Scan for the cell matching the given text and deliver its [X, Y] coordinate at center. 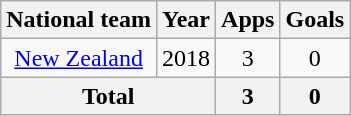
Apps [248, 20]
2018 [186, 58]
Goals [315, 20]
New Zealand [79, 58]
Year [186, 20]
National team [79, 20]
Total [108, 96]
